Locate the cell with the specified text and output its (x, y) center coordinate. 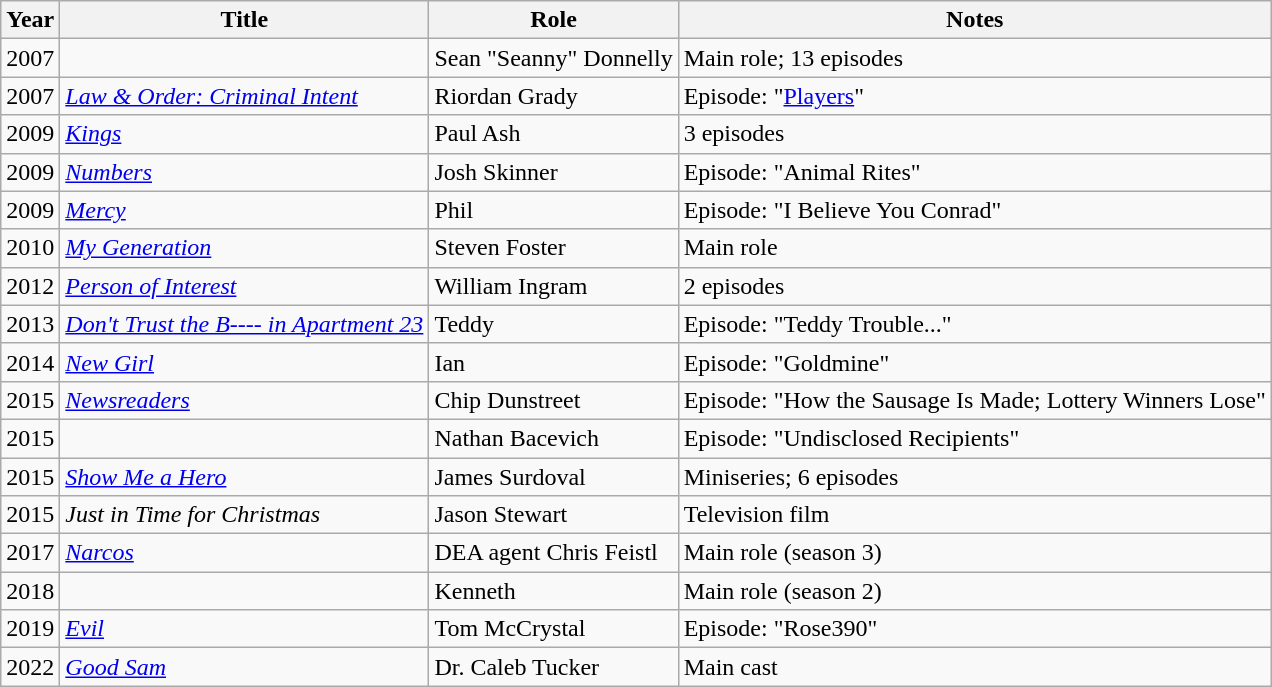
2 episodes (974, 286)
2010 (30, 248)
Episode: "Rose390" (974, 629)
Ian (554, 362)
Television film (974, 515)
Steven Foster (554, 248)
Main role; 13 episodes (974, 58)
Teddy (554, 324)
2018 (30, 591)
Episode: "How the Sausage Is Made; Lottery Winners Lose" (974, 400)
Narcos (244, 553)
Main cast (974, 667)
Role (554, 20)
3 episodes (974, 134)
Episode: "Players" (974, 96)
Sean "Seanny" Donnelly (554, 58)
New Girl (244, 362)
2022 (30, 667)
Jason Stewart (554, 515)
Episode: "Undisclosed Recipients" (974, 438)
Kenneth (554, 591)
Josh Skinner (554, 172)
My Generation (244, 248)
Episode: "Teddy Trouble..." (974, 324)
William Ingram (554, 286)
2013 (30, 324)
Evil (244, 629)
Riordan Grady (554, 96)
Person of Interest (244, 286)
Don't Trust the B---- in Apartment 23 (244, 324)
Year (30, 20)
DEA agent Chris Feistl (554, 553)
2014 (30, 362)
Miniseries; 6 episodes (974, 477)
Newsreaders (244, 400)
Good Sam (244, 667)
Main role (season 2) (974, 591)
Phil (554, 210)
2017 (30, 553)
Just in Time for Christmas (244, 515)
James Surdoval (554, 477)
Law & Order: Criminal Intent (244, 96)
Kings (244, 134)
Episode: "Animal Rites" (974, 172)
Episode: "Goldmine" (974, 362)
Tom McCrystal (554, 629)
Numbers (244, 172)
Title (244, 20)
Main role (974, 248)
Episode: "I Believe You Conrad" (974, 210)
Nathan Bacevich (554, 438)
Mercy (244, 210)
2012 (30, 286)
Dr. Caleb Tucker (554, 667)
Main role (season 3) (974, 553)
Paul Ash (554, 134)
Show Me a Hero (244, 477)
2019 (30, 629)
Chip Dunstreet (554, 400)
Notes (974, 20)
